Locate the cell with the specified text and output its [X, Y] center coordinate. 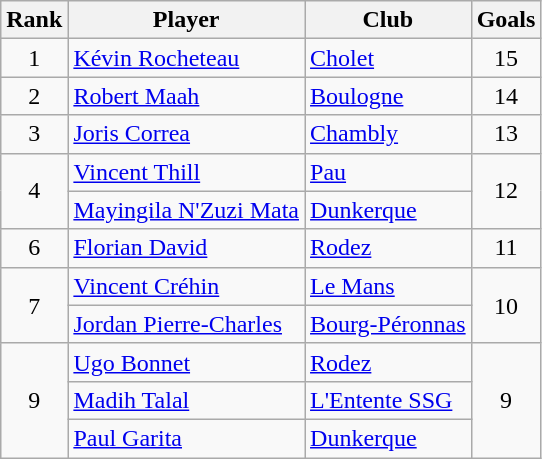
11 [506, 248]
Player [186, 20]
Boulogne [388, 96]
Kévin Rocheteau [186, 58]
Pau [388, 172]
Florian David [186, 248]
Jordan Pierre-Charles [186, 324]
Mayingila N'Zuzi Mata [186, 210]
Madih Talal [186, 400]
1 [34, 58]
2 [34, 96]
Bourg-Péronnas [388, 324]
Vincent Thill [186, 172]
12 [506, 191]
Rank [34, 20]
4 [34, 191]
Robert Maah [186, 96]
3 [34, 134]
Chambly [388, 134]
Paul Garita [186, 438]
10 [506, 305]
7 [34, 305]
Ugo Bonnet [186, 362]
Club [388, 20]
6 [34, 248]
Vincent Créhin [186, 286]
14 [506, 96]
Goals [506, 20]
Le Mans [388, 286]
Cholet [388, 58]
Joris Correa [186, 134]
L'Entente SSG [388, 400]
13 [506, 134]
15 [506, 58]
